Scan for the cell matching the given text and deliver its [x, y] coordinate at center. 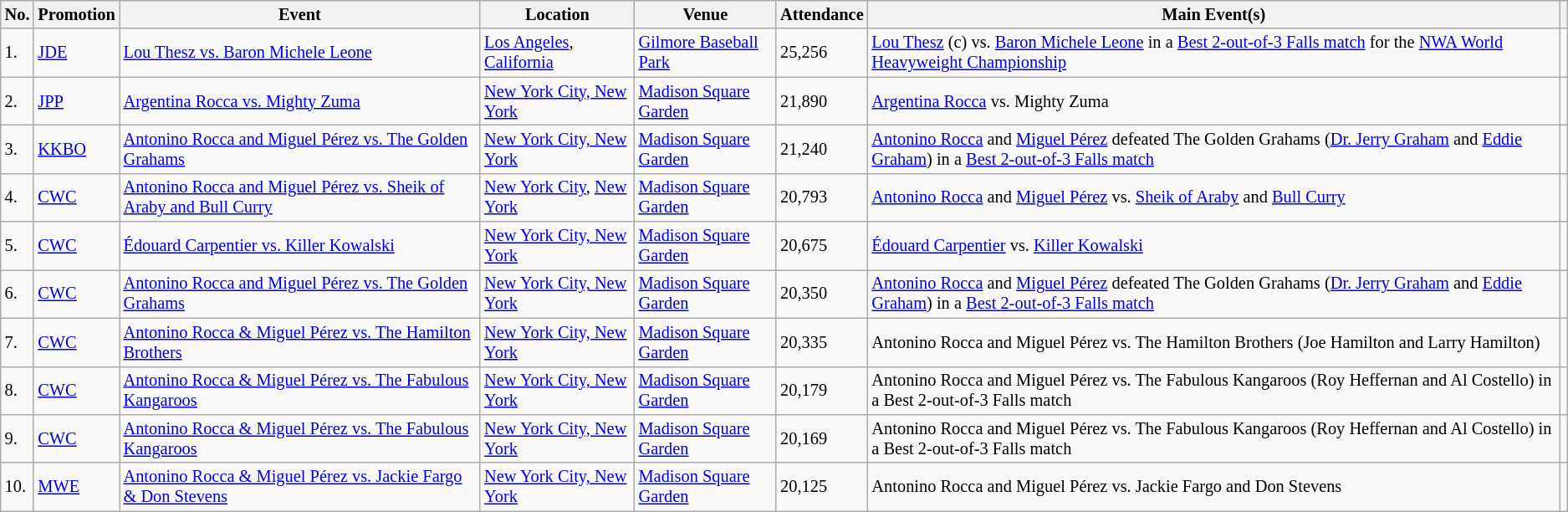
Main Event(s) [1214, 14]
Lou Thesz vs. Baron Michele Leone [300, 53]
4. [18, 197]
20,675 [821, 246]
6. [18, 294]
20,350 [821, 294]
Gilmore Baseball Park [706, 53]
20,169 [821, 438]
No. [18, 14]
2. [18, 101]
KKBO [76, 149]
MWE [76, 487]
3. [18, 149]
Attendance [821, 14]
Lou Thesz (c) vs. Baron Michele Leone in a Best 2-out-of-3 Falls match for the NWA World Heavyweight Championship [1214, 53]
Los Angeles, California [557, 53]
Promotion [76, 14]
Antonino Rocca and Miguel Pérez vs. The Hamilton Brothers (Joe Hamilton and Larry Hamilton) [1214, 342]
Antonino Rocca & Miguel Pérez vs. Jackie Fargo & Don Stevens [300, 487]
Event [300, 14]
Antonino Rocca and Miguel Pérez vs. Jackie Fargo and Don Stevens [1214, 487]
JDE [76, 53]
21,240 [821, 149]
8. [18, 391]
Antonino Rocca & Miguel Pérez vs. The Hamilton Brothers [300, 342]
1. [18, 53]
Location [557, 14]
21,890 [821, 101]
7. [18, 342]
10. [18, 487]
20,125 [821, 487]
9. [18, 438]
JPP [76, 101]
Venue [706, 14]
20,179 [821, 391]
20,335 [821, 342]
5. [18, 246]
20,793 [821, 197]
25,256 [821, 53]
